Locate the cell with the specified text and output its (x, y) center coordinate. 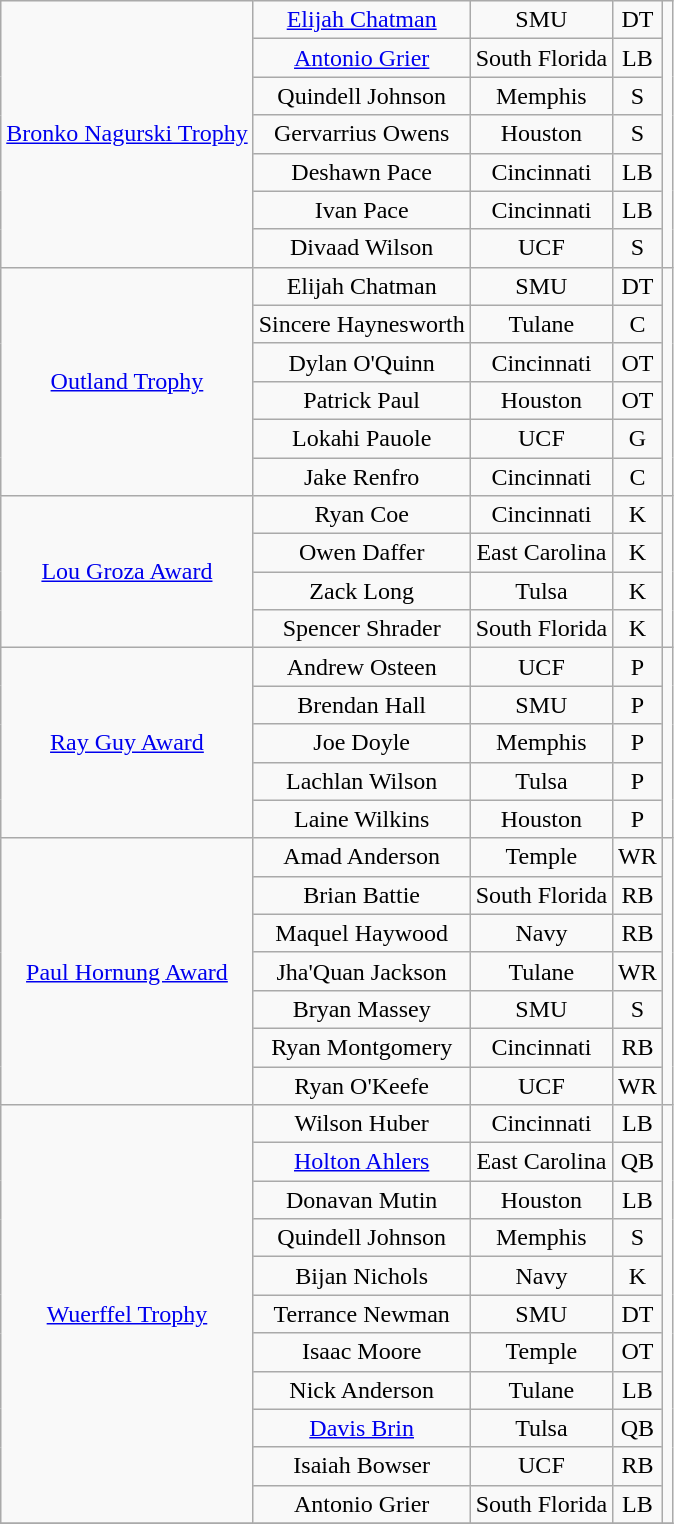
Nick Anderson (362, 1390)
Dylan O'Quinn (362, 362)
Bronko Nagurski Trophy (127, 134)
Jake Renfro (362, 477)
Ryan Montgomery (362, 1047)
Bijan Nichols (362, 1276)
Zack Long (362, 591)
Ryan Coe (362, 515)
Wilson Huber (362, 1124)
Isaac Moore (362, 1352)
Paul Hornung Award (127, 971)
G (638, 438)
Patrick Paul (362, 400)
Brendan Hall (362, 705)
Outland Trophy (127, 381)
Sincere Haynesworth (362, 324)
Lachlan Wilson (362, 781)
Lokahi Pauole (362, 438)
Ryan O'Keefe (362, 1085)
Amad Anderson (362, 857)
Andrew Osteen (362, 667)
Isaiah Bowser (362, 1466)
Ivan Pace (362, 210)
Holton Ahlers (362, 1162)
Brian Battie (362, 895)
Divaad Wilson (362, 248)
Wuerffel Trophy (127, 1314)
Bryan Massey (362, 1009)
Terrance Newman (362, 1314)
Jha'Quan Jackson (362, 971)
Maquel Haywood (362, 933)
Laine Wilkins (362, 819)
Donavan Mutin (362, 1200)
Owen Daffer (362, 553)
Davis Brin (362, 1428)
Deshawn Pace (362, 172)
Ray Guy Award (127, 743)
Spencer Shrader (362, 629)
Lou Groza Award (127, 572)
Gervarrius Owens (362, 134)
Joe Doyle (362, 743)
